Detect which cell encompasses the target text, then output its (x, y) center coordinate. 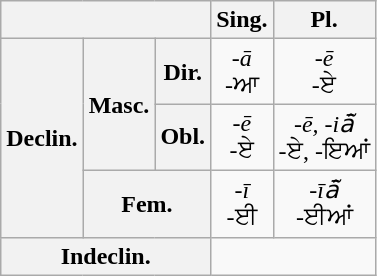
-īā̃-ਈਆਂ (324, 204)
Pl. (324, 20)
-ī-ਈ (242, 204)
-ē, -iā̃-ਏ, -ਇਆਂ (324, 138)
Indeclin. (106, 256)
-ā-ਆ (242, 72)
Masc. (119, 105)
Obl. (183, 138)
Fem. (146, 204)
Dir. (183, 72)
Declin. (42, 138)
Sing. (242, 20)
